Scan for the cell matching the given text and deliver its (X, Y) coordinate at center. 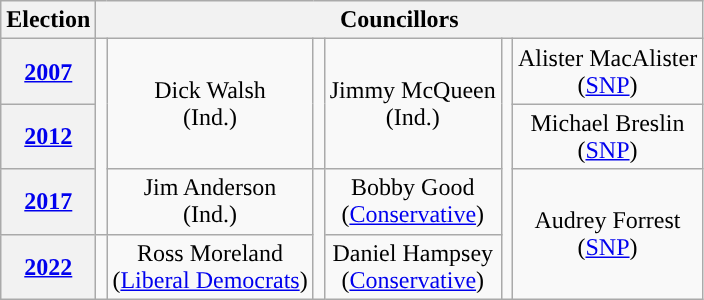
2012 (48, 136)
2007 (48, 72)
Election (48, 20)
Audrey Forrest(SNP) (607, 234)
2022 (48, 266)
Councillors (400, 20)
Jim Anderson(Ind.) (210, 202)
Bobby Good(Conservative) (412, 202)
Dick Walsh(Ind.) (210, 104)
Alister MacAlister(SNP) (607, 72)
Michael Breslin(SNP) (607, 136)
Ross Moreland(Liberal Democrats) (210, 266)
2017 (48, 202)
Daniel Hampsey(Conservative) (412, 266)
Jimmy McQueen(Ind.) (412, 104)
